Determine the [x, y] coordinate at the center of the cell enclosing the given text.  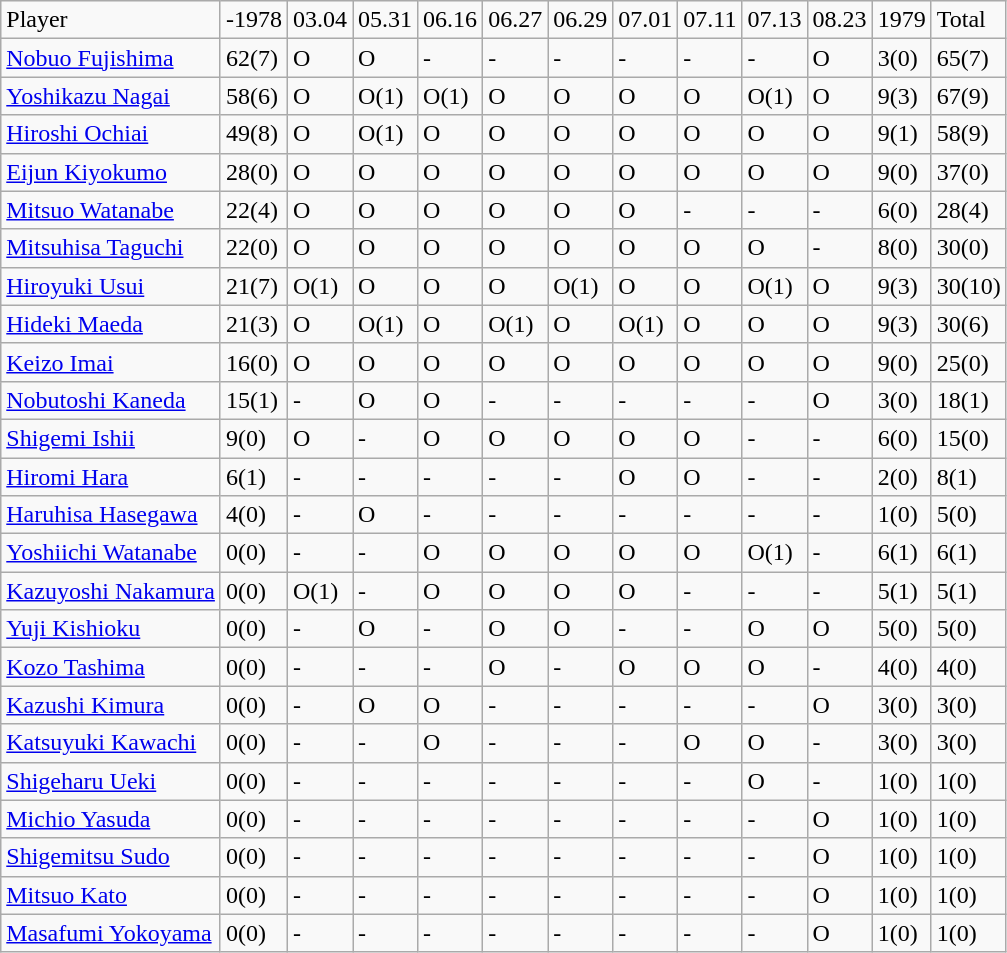
18(1) [968, 400]
Haruhisa Hasegawa [111, 515]
Yoshiichi Watanabe [111, 553]
Kazuyoshi Nakamura [111, 591]
Total [968, 20]
Shigemi Ishii [111, 438]
Masafumi Yokoyama [111, 933]
Keizo Imai [111, 362]
Michio Yasuda [111, 819]
-1978 [254, 20]
Shigemitsu Sudo [111, 857]
Eijun Kiyokumo [111, 172]
8(0) [902, 248]
Katsuyuki Kawachi [111, 743]
21(7) [254, 286]
07.11 [710, 20]
08.23 [840, 20]
Yuji Kishioku [111, 629]
Kozo Tashima [111, 667]
65(7) [968, 58]
07.13 [774, 20]
Hiroyuki Usui [111, 286]
06.16 [450, 20]
05.31 [386, 20]
58(9) [968, 134]
30(6) [968, 324]
Hiromi Hara [111, 477]
06.29 [580, 20]
2(0) [902, 477]
49(8) [254, 134]
1979 [902, 20]
8(1) [968, 477]
07.01 [646, 20]
30(0) [968, 248]
Player [111, 20]
9(1) [902, 134]
Yoshikazu Nagai [111, 96]
Nobutoshi Kaneda [111, 400]
Mitsuo Watanabe [111, 210]
Hiroshi Ochiai [111, 134]
Kazushi Kimura [111, 705]
Hideki Maeda [111, 324]
28(4) [968, 210]
62(7) [254, 58]
Nobuo Fujishima [111, 58]
15(1) [254, 400]
22(0) [254, 248]
15(0) [968, 438]
67(9) [968, 96]
Shigeharu Ueki [111, 781]
Mitsuo Kato [111, 895]
58(6) [254, 96]
28(0) [254, 172]
21(3) [254, 324]
25(0) [968, 362]
06.27 [516, 20]
03.04 [320, 20]
16(0) [254, 362]
22(4) [254, 210]
30(10) [968, 286]
Mitsuhisa Taguchi [111, 248]
37(0) [968, 172]
